Determine the [x, y] coordinate at the center of the cell enclosing the given text.  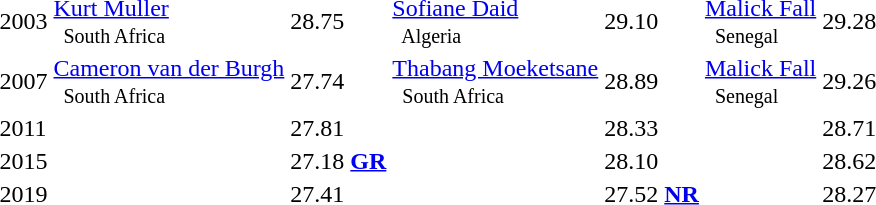
28.10 [652, 161]
28.33 [652, 128]
27.18 GR [338, 161]
27.81 [338, 128]
Thabang Moeketsane South Africa [496, 82]
Malick Fall Senegal [760, 82]
Cameron van der Burgh South Africa [169, 82]
27.74 [338, 82]
28.89 [652, 82]
